Return the [X, Y] coordinate for the center point of the cell that contains the specified text.  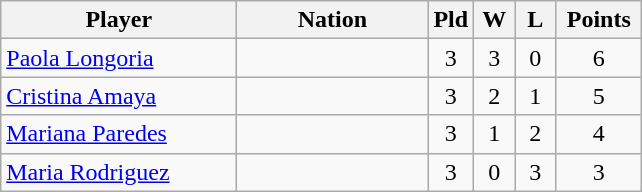
Cristina Amaya [119, 96]
4 [599, 134]
6 [599, 58]
Points [599, 20]
Nation [332, 20]
Mariana Paredes [119, 134]
L [536, 20]
Pld [451, 20]
Paola Longoria [119, 58]
W [494, 20]
Maria Rodriguez [119, 172]
5 [599, 96]
Player [119, 20]
